Provide the (x, y) coordinate of the cell's center where the given text is located.  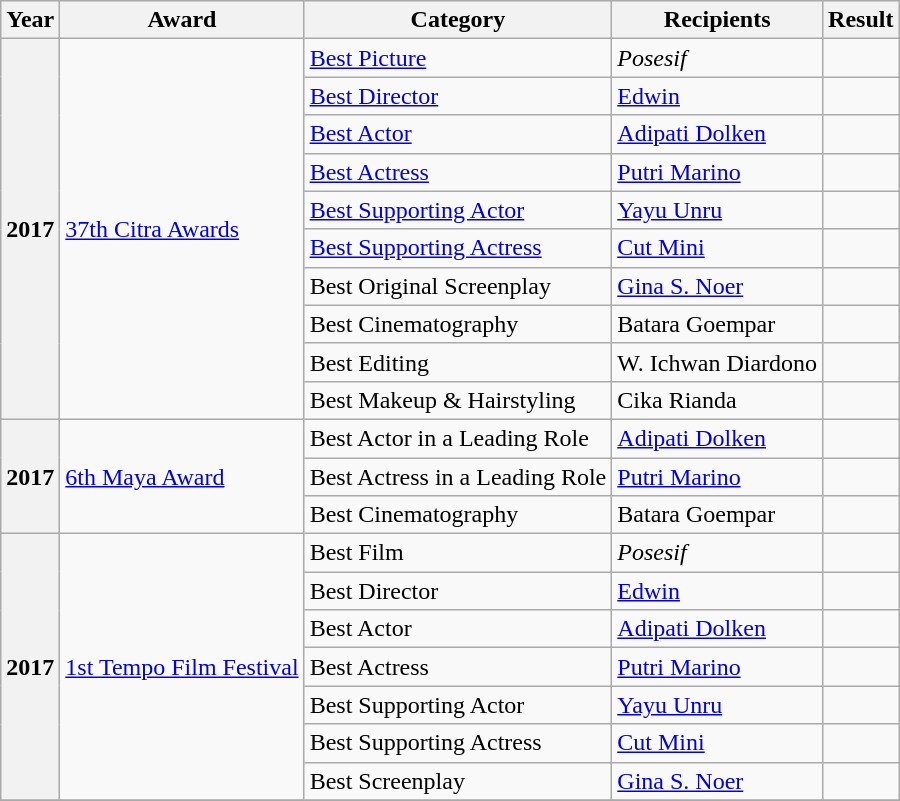
Award (182, 20)
Year (30, 20)
1st Tempo Film Festival (182, 667)
6th Maya Award (182, 476)
Best Makeup & Hairstyling (458, 400)
Best Actor in a Leading Role (458, 438)
Best Original Screenplay (458, 286)
Result (861, 20)
Category (458, 20)
W. Ichwan Diardono (718, 362)
Recipients (718, 20)
37th Citra Awards (182, 230)
Best Film (458, 553)
Best Actress in a Leading Role (458, 477)
Best Picture (458, 58)
Best Editing (458, 362)
Cika Rianda (718, 400)
Best Screenplay (458, 781)
